Capture the cell that displays the provided text and extract its [x, y] central coordinate. 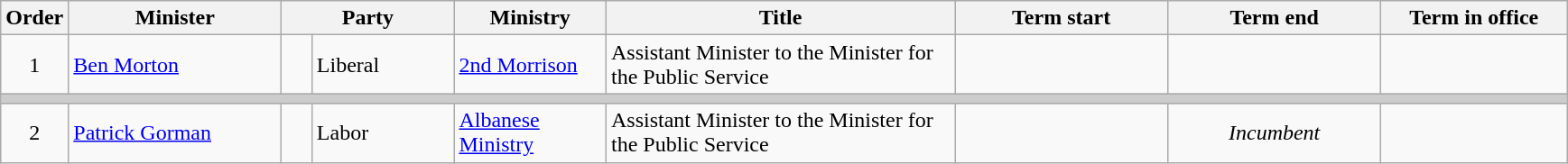
Term end [1275, 18]
Minister [175, 18]
Albanese Ministry [531, 133]
Liberal [383, 65]
1 [34, 65]
Ben Morton [175, 65]
2 [34, 133]
Incumbent [1275, 133]
Labor [383, 133]
Title [780, 18]
Patrick Gorman [175, 133]
Ministry [531, 18]
Term in office [1474, 18]
Term start [1062, 18]
Order [34, 18]
2nd Morrison [531, 65]
Party [368, 18]
